Detect which cell encompasses the target text, then output its [X, Y] center coordinate. 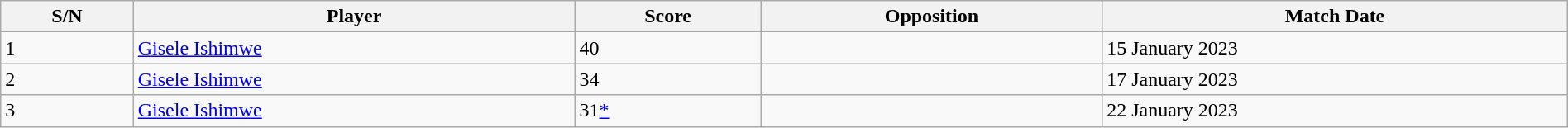
Opposition [931, 17]
S/N [67, 17]
1 [67, 48]
34 [668, 79]
Player [354, 17]
2 [67, 79]
Match Date [1335, 17]
15 January 2023 [1335, 48]
3 [67, 111]
Score [668, 17]
17 January 2023 [1335, 79]
22 January 2023 [1335, 111]
31* [668, 111]
40 [668, 48]
